Detect which cell encompasses the target text, then output its [x, y] center coordinate. 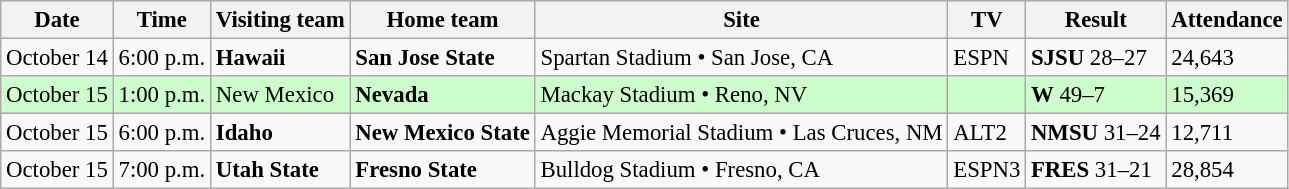
SJSU 28–27 [1096, 58]
Mackay Stadium • Reno, NV [742, 95]
Date [57, 20]
Utah State [280, 170]
15,369 [1227, 95]
28,854 [1227, 170]
Fresno State [442, 170]
Result [1096, 20]
Idaho [280, 133]
TV [987, 20]
24,643 [1227, 58]
Home team [442, 20]
ALT2 [987, 133]
1:00 p.m. [162, 95]
ESPN [987, 58]
FRES 31–21 [1096, 170]
Hawaii [280, 58]
Aggie Memorial Stadium • Las Cruces, NM [742, 133]
Nevada [442, 95]
San Jose State [442, 58]
7:00 p.m. [162, 170]
Site [742, 20]
New Mexico State [442, 133]
Visiting team [280, 20]
New Mexico [280, 95]
Bulldog Stadium • Fresno, CA [742, 170]
October 14 [57, 58]
NMSU 31–24 [1096, 133]
Spartan Stadium • San Jose, CA [742, 58]
W 49–7 [1096, 95]
ESPN3 [987, 170]
Time [162, 20]
Attendance [1227, 20]
12,711 [1227, 133]
